Identify which cell holds the provided text, then report its [x, y] central coordinate. 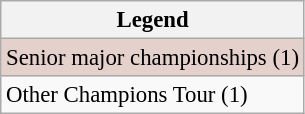
Legend [153, 20]
Other Champions Tour (1) [153, 95]
Senior major championships (1) [153, 58]
